Output the (x, y) coordinate of the center of the cell containing the given text.  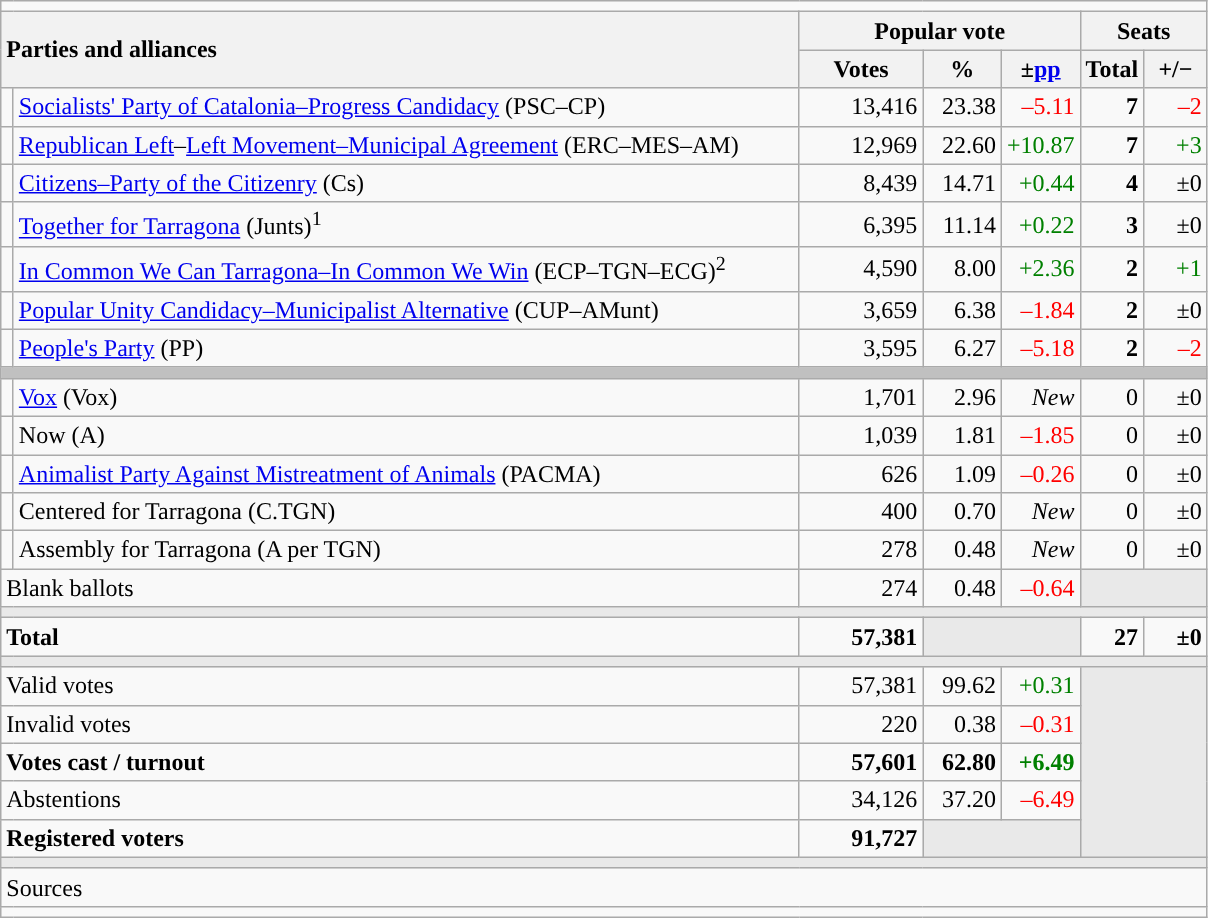
8.00 (962, 270)
–0.26 (1040, 474)
Seats (1144, 31)
4 (1112, 183)
Popular vote (940, 31)
Vox (Vox) (406, 397)
6.27 (962, 348)
3 (1112, 224)
1,039 (861, 435)
1.81 (962, 435)
6.38 (962, 310)
278 (861, 550)
Animalist Party Against Mistreatment of Animals (PACMA) (406, 474)
Votes cast / turnout (400, 762)
Republican Left–Left Movement–Municipal Agreement (ERC–MES–AM) (406, 145)
% (962, 69)
34,126 (861, 800)
+6.49 (1040, 762)
400 (861, 512)
+0.44 (1040, 183)
–5.18 (1040, 348)
2.96 (962, 397)
626 (861, 474)
Abstentions (400, 800)
–6.49 (1040, 800)
Valid votes (400, 686)
–5.11 (1040, 107)
57,601 (861, 762)
62.80 (962, 762)
–1.84 (1040, 310)
+0.22 (1040, 224)
+1 (1176, 270)
Parties and alliances (400, 50)
3,659 (861, 310)
4,590 (861, 270)
–1.85 (1040, 435)
+2.36 (1040, 270)
±pp (1040, 69)
Invalid votes (400, 724)
Sources (604, 887)
12,969 (861, 145)
+10.87 (1040, 145)
1,701 (861, 397)
6,395 (861, 224)
220 (861, 724)
–0.31 (1040, 724)
+0.31 (1040, 686)
99.62 (962, 686)
14.71 (962, 183)
–0.64 (1040, 588)
Blank ballots (400, 588)
3,595 (861, 348)
91,727 (861, 838)
37.20 (962, 800)
Centered for Tarragona (C.TGN) (406, 512)
Together for Tarragona (Junts)1 (406, 224)
0.70 (962, 512)
274 (861, 588)
+/− (1176, 69)
11.14 (962, 224)
8,439 (861, 183)
0.38 (962, 724)
Assembly for Tarragona (A per TGN) (406, 550)
27 (1112, 637)
23.38 (962, 107)
Registered voters (400, 838)
Popular Unity Candidacy–Municipalist Alternative (CUP–AMunt) (406, 310)
In Common We Can Tarragona–In Common We Win (ECP–TGN–ECG)2 (406, 270)
1.09 (962, 474)
People's Party (PP) (406, 348)
13,416 (861, 107)
22.60 (962, 145)
+3 (1176, 145)
Votes (861, 69)
Citizens–Party of the Citizenry (Cs) (406, 183)
Now (A) (406, 435)
Socialists' Party of Catalonia–Progress Candidacy (PSC–CP) (406, 107)
